Capture the cell that displays the provided text and extract its [x, y] central coordinate. 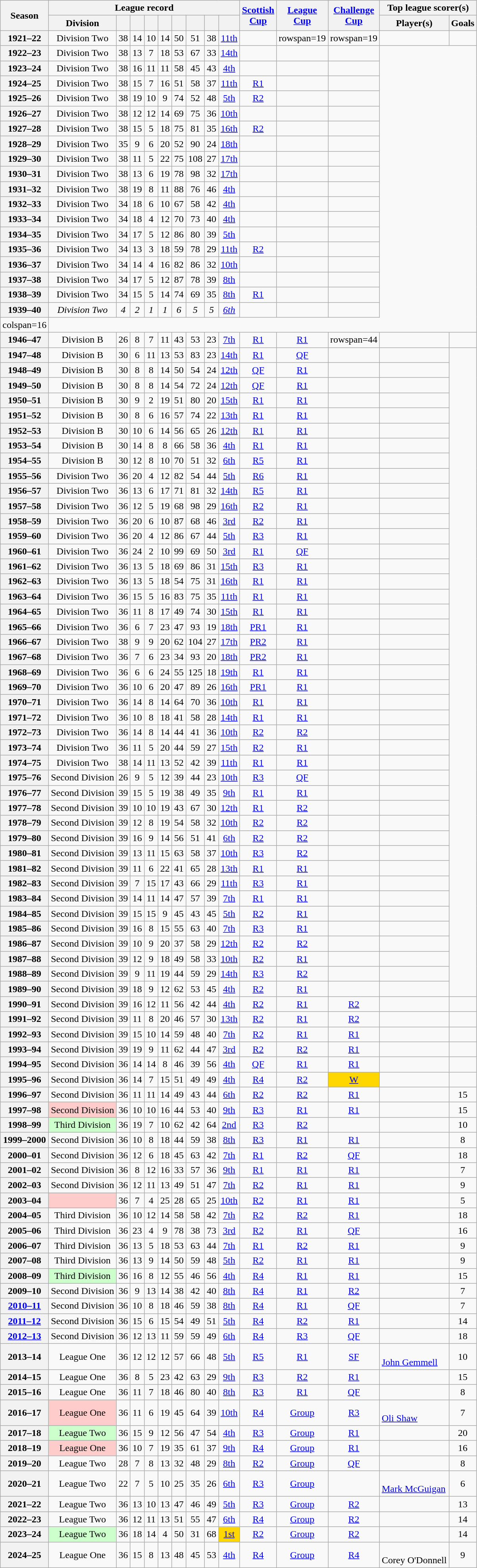
2005–06 [25, 1231]
3 [151, 249]
Goals [463, 23]
1924–25 [25, 83]
Corey O'Donnell [414, 1555]
1964–65 [25, 611]
1992–93 [25, 1034]
1974–75 [25, 763]
SF [354, 1356]
2015–16 [25, 1392]
1998–99 [25, 1125]
1932–33 [25, 204]
R6 [258, 476]
2000–01 [25, 1155]
1988–89 [25, 974]
2023–24 [25, 1534]
Scottish Cup [258, 15]
1989–90 [25, 989]
71 [179, 491]
1921–22 [25, 38]
2007–08 [25, 1261]
1926–27 [25, 113]
colspan=16 [25, 325]
2002–03 [25, 1185]
2021–22 [25, 1504]
1972–73 [25, 732]
Mark McGuigan [414, 1484]
1977–78 [25, 808]
88 [179, 189]
1927–28 [25, 128]
Season [25, 15]
19th [229, 672]
1923–24 [25, 68]
1984–85 [25, 913]
1997–98 [25, 1110]
2006–07 [25, 1246]
1996–97 [25, 1095]
99 [179, 551]
1954–55 [25, 461]
1929–30 [25, 159]
1939–40 [25, 310]
W [354, 1079]
1971–72 [25, 717]
1934–35 [25, 234]
72 [195, 385]
1958–59 [25, 521]
1922–23 [25, 53]
1957–58 [25, 506]
1953–54 [25, 446]
1948–49 [25, 370]
1983–84 [25, 898]
1952–53 [25, 430]
1970–71 [25, 702]
89 [195, 687]
1987–88 [25, 959]
League Cup [302, 15]
rowspan=44 [354, 340]
1956–57 [25, 491]
1982–83 [25, 883]
125 [195, 672]
2013–14 [25, 1356]
1994–95 [25, 1064]
1975–76 [25, 778]
1985–86 [25, 929]
1978–79 [25, 823]
1993–94 [25, 1049]
1936–37 [25, 265]
61 [195, 1448]
1961–62 [25, 566]
1990–91 [25, 1004]
1979–80 [25, 838]
John Gemmell [414, 1356]
2016–17 [25, 1413]
1951–52 [25, 415]
1986–87 [25, 944]
1960–61 [25, 551]
2001–02 [25, 1170]
104 [195, 642]
2024–25 [25, 1555]
1933–34 [25, 219]
1st [229, 1534]
Challenge Cup [354, 15]
2011–12 [25, 1321]
1968–69 [25, 672]
1946–47 [25, 340]
Top league scorer(s) [428, 8]
1991–92 [25, 1019]
1965–66 [25, 627]
1976–77 [25, 793]
1937–38 [25, 280]
1981–82 [25, 868]
1935–36 [25, 249]
2003–04 [25, 1200]
Oli Shaw [414, 1413]
2014–15 [25, 1377]
1995–96 [25, 1079]
1947–48 [25, 355]
1930–31 [25, 174]
108 [195, 159]
2018–19 [25, 1448]
2009–10 [25, 1291]
90 [195, 144]
2008–09 [25, 1276]
1925–26 [25, 98]
2019–20 [25, 1463]
2022–23 [25, 1519]
76 [195, 189]
2017–18 [25, 1433]
2020–21 [25, 1484]
2010–11 [25, 1306]
1959–60 [25, 536]
1950–51 [25, 400]
2012–13 [25, 1336]
1955–56 [25, 476]
Player(s) [414, 23]
1966–67 [25, 642]
1962–63 [25, 581]
League record [144, 8]
1980–81 [25, 853]
2004–05 [25, 1215]
1938–39 [25, 295]
1973–74 [25, 748]
1969–70 [25, 687]
1949–50 [25, 385]
2nd [229, 1125]
1967–68 [25, 657]
Division [83, 23]
1931–32 [25, 189]
1963–64 [25, 596]
1999–2000 [25, 1140]
1928–29 [25, 144]
